Determine the [X, Y] coordinate at the center of the cell enclosing the given text.  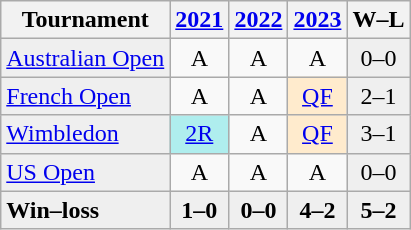
Australian Open [86, 58]
2R [200, 134]
5–2 [378, 210]
2022 [258, 20]
Tournament [86, 20]
French Open [86, 96]
W–L [378, 20]
2–1 [378, 96]
Wimbledon [86, 134]
2021 [200, 20]
1–0 [200, 210]
Win–loss [86, 210]
2023 [318, 20]
3–1 [378, 134]
4–2 [318, 210]
US Open [86, 172]
